For the text-containing cell, return its midpoint in (X, Y) coordinate format. 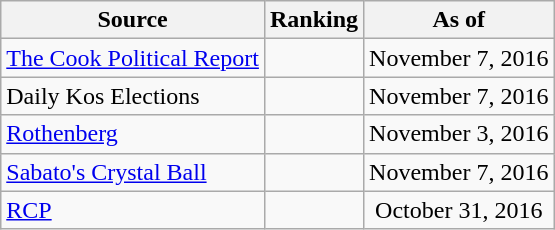
RCP (133, 210)
As of (459, 20)
Ranking (314, 20)
Rothenberg (133, 134)
November 3, 2016 (459, 134)
Source (133, 20)
October 31, 2016 (459, 210)
Daily Kos Elections (133, 96)
Sabato's Crystal Ball (133, 172)
The Cook Political Report (133, 58)
